Return the (X, Y) coordinate for the center point of the cell that contains the specified text.  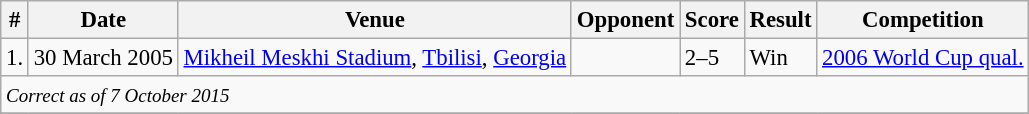
Date (103, 20)
1. (15, 58)
Win (780, 58)
Opponent (625, 20)
Correct as of 7 October 2015 (515, 95)
# (15, 20)
Mikheil Meskhi Stadium, Tbilisi, Georgia (374, 58)
2–5 (712, 58)
2006 World Cup qual. (923, 58)
30 March 2005 (103, 58)
Venue (374, 20)
Result (780, 20)
Competition (923, 20)
Score (712, 20)
